Extract the (x, y) coordinate from the center of the cell holding the provided text.  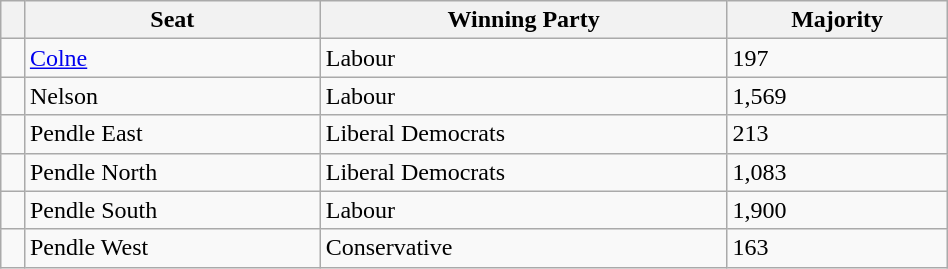
197 (837, 58)
Pendle North (172, 172)
Pendle West (172, 248)
Winning Party (524, 20)
1,900 (837, 210)
Conservative (524, 248)
1,569 (837, 96)
Pendle East (172, 134)
163 (837, 248)
Colne (172, 58)
Majority (837, 20)
Seat (172, 20)
1,083 (837, 172)
Pendle South (172, 210)
Nelson (172, 96)
213 (837, 134)
